Return (X, Y) of the center of cell containing provided text 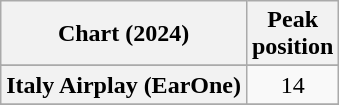
Peakposition (292, 34)
Chart (2024) (124, 34)
14 (292, 85)
Italy Airplay (EarOne) (124, 85)
